Return the (X, Y) coordinate for the center point of the cell that contains the specified text.  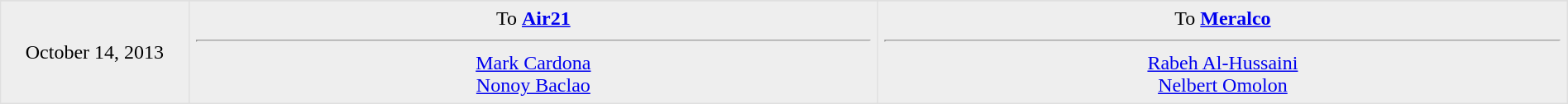
To Air21Mark Cardona Nonoy Baclao (533, 52)
October 14, 2013 (94, 52)
To MeralcoRabeh Al-Hussaini Nelbert Omolon (1223, 52)
